Return (X, Y) of the center of cell containing provided text 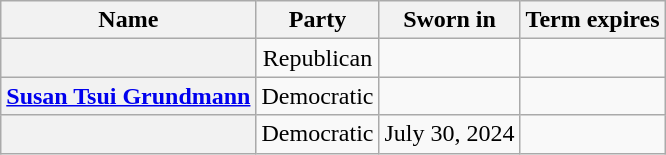
Term expires (592, 20)
Sworn in (450, 20)
Republican (318, 58)
Susan Tsui Grundmann (128, 96)
Name (128, 20)
Party (318, 20)
July 30, 2024 (450, 134)
